Capture the cell that displays the provided text and extract its [x, y] central coordinate. 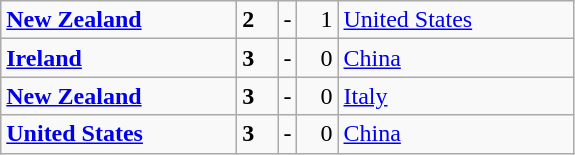
2 [258, 20]
Ireland [119, 58]
Italy [456, 96]
1 [318, 20]
